Output the (X, Y) coordinate of the center of the cell containing the given text.  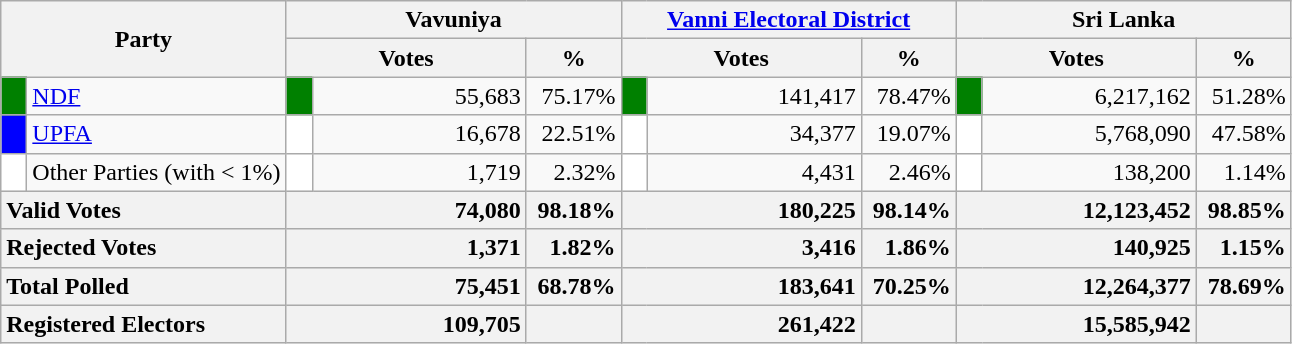
78.47% (908, 96)
75.17% (574, 96)
34,377 (754, 134)
47.58% (1244, 134)
183,641 (741, 286)
74,080 (406, 210)
Vanni Electoral District (788, 20)
141,417 (754, 96)
1.86% (908, 248)
12,123,452 (1076, 210)
Total Polled (144, 286)
Valid Votes (144, 210)
2.32% (574, 172)
1,719 (419, 172)
140,925 (1076, 248)
1.15% (1244, 248)
Sri Lanka (1124, 20)
261,422 (741, 324)
78.69% (1244, 286)
98.18% (574, 210)
15,585,942 (1076, 324)
75,451 (406, 286)
1,371 (406, 248)
1.82% (574, 248)
22.51% (574, 134)
16,678 (419, 134)
19.07% (908, 134)
109,705 (406, 324)
138,200 (1089, 172)
Party (144, 39)
5,768,090 (1089, 134)
6,217,162 (1089, 96)
Other Parties (with < 1%) (156, 172)
4,431 (754, 172)
51.28% (1244, 96)
98.85% (1244, 210)
70.25% (908, 286)
Registered Electors (144, 324)
98.14% (908, 210)
NDF (156, 96)
1.14% (1244, 172)
Rejected Votes (144, 248)
2.46% (908, 172)
180,225 (741, 210)
12,264,377 (1076, 286)
68.78% (574, 286)
55,683 (419, 96)
3,416 (741, 248)
Vavuniya (454, 20)
UPFA (156, 134)
